Search for the cell housing the specified text and yield its (x, y) center coordinate. 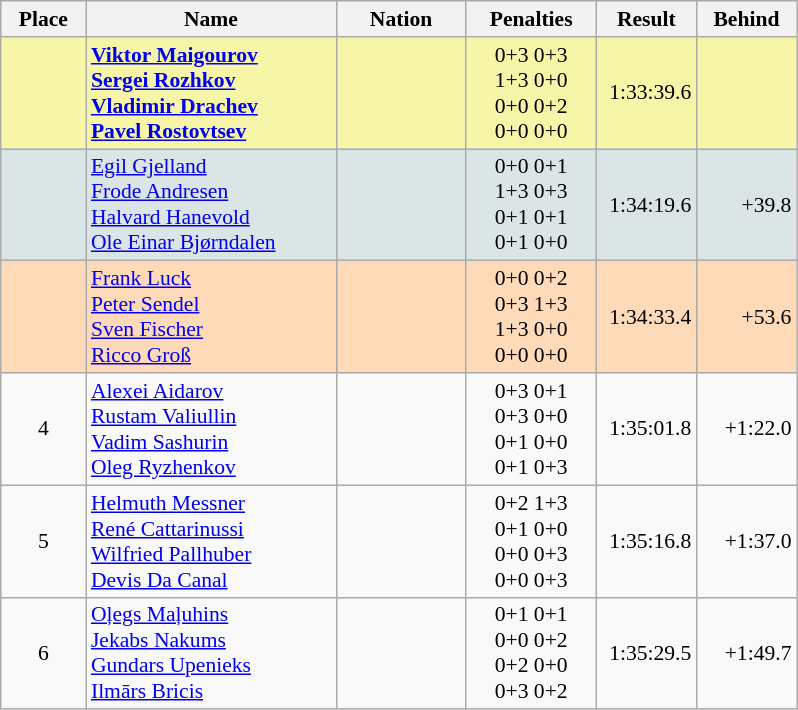
Helmuth MessnerRené CattarinussiWilfried PallhuberDevis Da Canal (211, 541)
Frank LuckPeter SendelSven FischerRicco Groß (211, 317)
+1:49.7 (746, 653)
Place (44, 19)
+1:37.0 (746, 541)
0+0 0+20+3 1+31+3 0+00+0 0+0 (531, 317)
+1:22.0 (746, 429)
Oļegs MaļuhinsJekabs NakumsGundars UpenieksIlmārs Bricis (211, 653)
Viktor MaigourovSergei RozhkovVladimir DrachevPavel Rostovtsev (211, 93)
0+3 0+10+3 0+00+1 0+00+1 0+3 (531, 429)
Name (211, 19)
Penalties (531, 19)
0+1 0+10+0 0+20+2 0+00+3 0+2 (531, 653)
+53.6 (746, 317)
Result (646, 19)
Alexei AidarovRustam ValiullinVadim SashurinOleg Ryzhenkov (211, 429)
Egil GjellandFrode AndresenHalvard HanevoldOle Einar Bjørndalen (211, 205)
4 (44, 429)
1:35:01.8 (646, 429)
6 (44, 653)
0+0 0+11+3 0+30+1 0+10+1 0+0 (531, 205)
+39.8 (746, 205)
1:34:19.6 (646, 205)
1:35:16.8 (646, 541)
Behind (746, 19)
0+2 1+30+1 0+00+0 0+30+0 0+3 (531, 541)
1:35:29.5 (646, 653)
1:34:33.4 (646, 317)
1:33:39.6 (646, 93)
5 (44, 541)
0+3 0+31+3 0+00+0 0+20+0 0+0 (531, 93)
Nation (401, 19)
